Output the [x, y] coordinate of the center of the cell containing the given text.  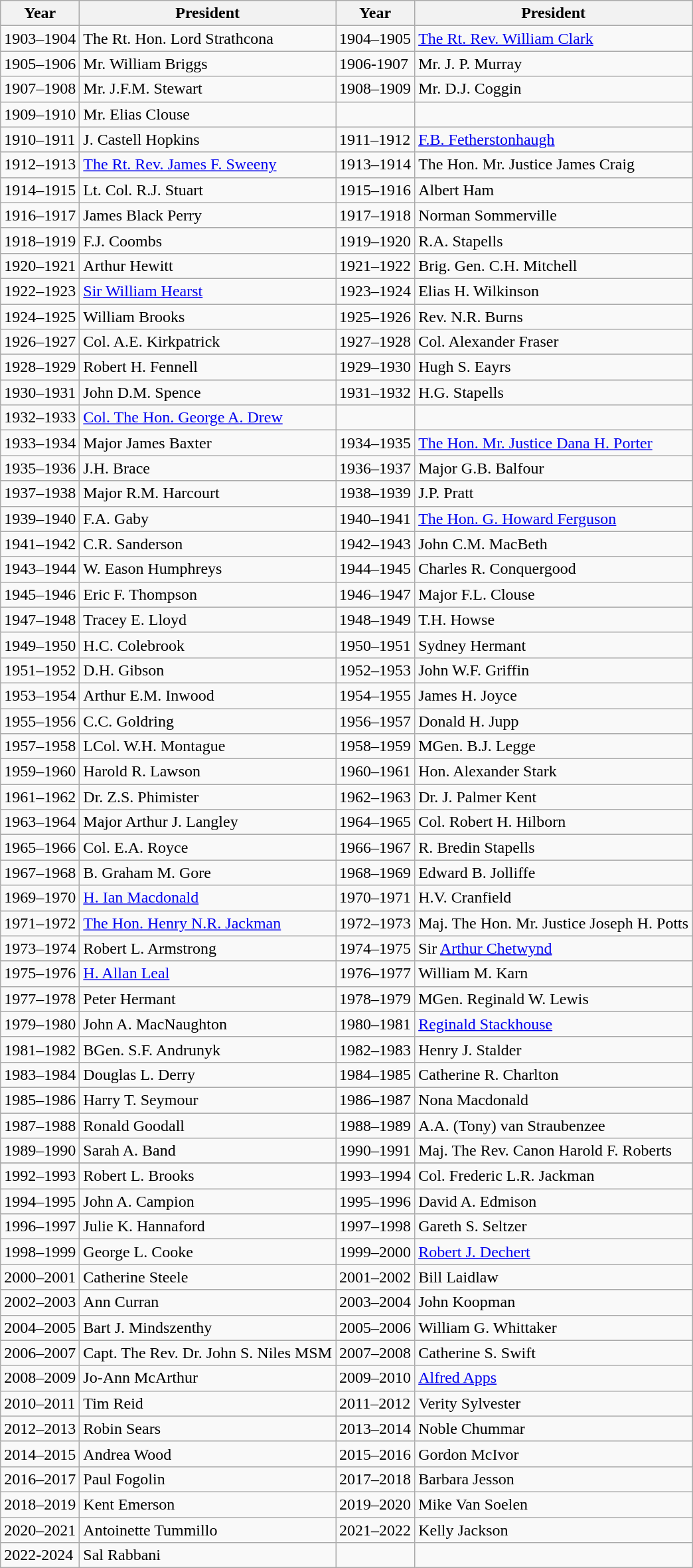
John Koopman [554, 1302]
Barbara Jesson [554, 1479]
2008–2009 [40, 1378]
1978–1979 [376, 999]
2005–2006 [376, 1328]
Nona Macdonald [554, 1100]
Mr. Elias Clouse [208, 114]
1941–1942 [40, 544]
Sal Rabbani [208, 1555]
Gordon McIvor [554, 1454]
1935–1936 [40, 468]
The Rt. Hon. Lord Strathcona [208, 39]
2022-2024 [40, 1555]
1939–1940 [40, 519]
H. Ian Macdonald [208, 898]
R.A. Stapells [554, 240]
2019–2020 [376, 1504]
Tracey E. Lloyd [208, 620]
1971–1972 [40, 923]
Robert H. Fennell [208, 367]
1987–1988 [40, 1126]
Antoinette Tummillo [208, 1529]
1942–1943 [376, 544]
H.G. Stapells [554, 392]
J. Castell Hopkins [208, 139]
1960–1961 [376, 772]
1931–1932 [376, 392]
1965–1966 [40, 847]
H.V. Cranfield [554, 898]
1909–1910 [40, 114]
Edward B. Jolliffe [554, 873]
1968–1969 [376, 873]
Hugh S. Eayrs [554, 367]
1936–1937 [376, 468]
Dr. J. Palmer Kent [554, 797]
1980–1981 [376, 1024]
Rev. N.R. Burns [554, 317]
Robert L. Brooks [208, 1176]
1923–1924 [376, 291]
1958–1959 [376, 746]
1943–1944 [40, 569]
1911–1912 [376, 139]
2007–2008 [376, 1353]
D.H. Gibson [208, 670]
1957–1958 [40, 746]
2006–2007 [40, 1353]
1948–1949 [376, 620]
William G. Whittaker [554, 1328]
1932–1933 [40, 418]
Noble Chummar [554, 1429]
1952–1953 [376, 670]
Dr. Z.S. Phimister [208, 797]
1989–1990 [40, 1151]
1982–1983 [376, 1049]
R. Bredin Stapells [554, 847]
1993–1994 [376, 1176]
Elias H. Wilkinson [554, 291]
2016–2017 [40, 1479]
Major G.B. Balfour [554, 468]
The Hon. Mr. Justice James Craig [554, 165]
1947–1948 [40, 620]
1940–1941 [376, 519]
2010–2011 [40, 1403]
2011–2012 [376, 1403]
1915–1916 [376, 190]
1919–1920 [376, 240]
Catherine R. Charlton [554, 1075]
Catherine S. Swift [554, 1353]
1930–1931 [40, 392]
1998–1999 [40, 1252]
Hon. Alexander Stark [554, 772]
C.R. Sanderson [208, 544]
George L. Cooke [208, 1252]
Sir Arthur Chetwynd [554, 948]
Robert L. Armstrong [208, 948]
1934–1935 [376, 443]
David A. Edmison [554, 1201]
1938–1939 [376, 493]
1924–1925 [40, 317]
2017–2018 [376, 1479]
1979–1980 [40, 1024]
F.J. Coombs [208, 240]
The Rt. Rev. William Clark [554, 39]
William M. Karn [554, 974]
1997–1998 [376, 1227]
1977–1978 [40, 999]
1972–1973 [376, 923]
1975–1976 [40, 974]
Maj. The Hon. Mr. Justice Joseph H. Potts [554, 923]
1906-1907 [376, 64]
1973–1974 [40, 948]
Tim Reid [208, 1403]
1955–1956 [40, 721]
Catherine Steele [208, 1277]
Robert J. Dechert [554, 1252]
F.B. Fetherstonhaugh [554, 139]
John D.M. Spence [208, 392]
Julie K. Hannaford [208, 1227]
William Brooks [208, 317]
Lt. Col. R.J. Stuart [208, 190]
Mr. D.J. Coggin [554, 89]
MGen. Reginald W. Lewis [554, 999]
1988–1989 [376, 1126]
2021–2022 [376, 1529]
1964–1965 [376, 822]
Col. A.E. Kirkpatrick [208, 342]
Harold R. Lawson [208, 772]
1925–1926 [376, 317]
1905–1906 [40, 64]
John A. Campion [208, 1201]
1920–1921 [40, 266]
1961–1962 [40, 797]
1904–1905 [376, 39]
1970–1971 [376, 898]
1949–1950 [40, 645]
Norman Sommerville [554, 215]
Mr. J. P. Murray [554, 64]
1981–1982 [40, 1049]
Mike Van Soelen [554, 1504]
Albert Ham [554, 190]
1999–2000 [376, 1252]
Major James Baxter [208, 443]
1967–1968 [40, 873]
1913–1914 [376, 165]
1969–1970 [40, 898]
John A. MacNaughton [208, 1024]
1995–1996 [376, 1201]
1908–1909 [376, 89]
Kelly Jackson [554, 1529]
1953–1954 [40, 695]
2018–2019 [40, 1504]
Col. E.A. Royce [208, 847]
1945–1946 [40, 594]
2002–2003 [40, 1302]
H.C. Colebrook [208, 645]
Sir William Hearst [208, 291]
Sydney Hermant [554, 645]
Brig. Gen. C.H. Mitchell [554, 266]
LCol. W.H. Montague [208, 746]
The Hon. Mr. Justice Dana H. Porter [554, 443]
2000–2001 [40, 1277]
2013–2014 [376, 1429]
Mr. J.F.M. Stewart [208, 89]
Andrea Wood [208, 1454]
1921–1922 [376, 266]
1986–1987 [376, 1100]
1983–1984 [40, 1075]
Major Arthur J. Langley [208, 822]
T.H. Howse [554, 620]
The Hon. G. Howard Ferguson [554, 519]
John C.M. MacBeth [554, 544]
Kent Emerson [208, 1504]
1946–1947 [376, 594]
1985–1986 [40, 1100]
H. Allan Leal [208, 974]
B. Graham M. Gore [208, 873]
Col. Frederic L.R. Jackman [554, 1176]
Paul Fogolin [208, 1479]
Jo-Ann McArthur [208, 1378]
1959–1960 [40, 772]
J.H. Brace [208, 468]
1944–1945 [376, 569]
Bill Laidlaw [554, 1277]
1954–1955 [376, 695]
1912–1913 [40, 165]
2009–2010 [376, 1378]
1907–1908 [40, 89]
The Hon. Henry N.R. Jackman [208, 923]
2020–2021 [40, 1529]
1976–1977 [376, 974]
1966–1967 [376, 847]
Reginald Stackhouse [554, 1024]
Major R.M. Harcourt [208, 493]
W. Eason Humphreys [208, 569]
1974–1975 [376, 948]
1926–1927 [40, 342]
2003–2004 [376, 1302]
2014–2015 [40, 1454]
1929–1930 [376, 367]
James Black Perry [208, 215]
Ronald Goodall [208, 1126]
2015–2016 [376, 1454]
MGen. B.J. Legge [554, 746]
1984–1985 [376, 1075]
Major F.L. Clouse [554, 594]
J.P. Pratt [554, 493]
1990–1991 [376, 1151]
A.A. (Tony) van Straubenzee [554, 1126]
1918–1919 [40, 240]
1950–1951 [376, 645]
Harry T. Seymour [208, 1100]
1996–1997 [40, 1227]
1992–1993 [40, 1176]
Douglas L. Derry [208, 1075]
1994–1995 [40, 1201]
Sarah A. Band [208, 1151]
2012–2013 [40, 1429]
1937–1938 [40, 493]
Henry J. Stalder [554, 1049]
C.C. Goldring [208, 721]
Mr. William Briggs [208, 64]
Ann Curran [208, 1302]
Bart J. Mindszenthy [208, 1328]
Charles R. Conquergood [554, 569]
1917–1918 [376, 215]
The Rt. Rev. James F. Sweeny [208, 165]
Col. The Hon. George A. Drew [208, 418]
Arthur E.M. Inwood [208, 695]
F.A. Gaby [208, 519]
BGen. S.F. Andrunyk [208, 1049]
Arthur Hewitt [208, 266]
1951–1952 [40, 670]
John W.F. Griffin [554, 670]
Col. Robert H. Hilborn [554, 822]
1903–1904 [40, 39]
2004–2005 [40, 1328]
1956–1957 [376, 721]
1916–1917 [40, 215]
Donald H. Jupp [554, 721]
Maj. The Rev. Canon Harold F. Roberts [554, 1151]
James H. Joyce [554, 695]
1922–1923 [40, 291]
1927–1928 [376, 342]
Peter Hermant [208, 999]
1910–1911 [40, 139]
Verity Sylvester [554, 1403]
2001–2002 [376, 1277]
1962–1963 [376, 797]
Capt. The Rev. Dr. John S. Niles MSM [208, 1353]
Eric F. Thompson [208, 594]
Robin Sears [208, 1429]
Alfred Apps [554, 1378]
1914–1915 [40, 190]
1928–1929 [40, 367]
Gareth S. Seltzer [554, 1227]
1963–1964 [40, 822]
Col. Alexander Fraser [554, 342]
1933–1934 [40, 443]
